Determine the (x, y) coordinate at the center of the cell enclosing the given text.  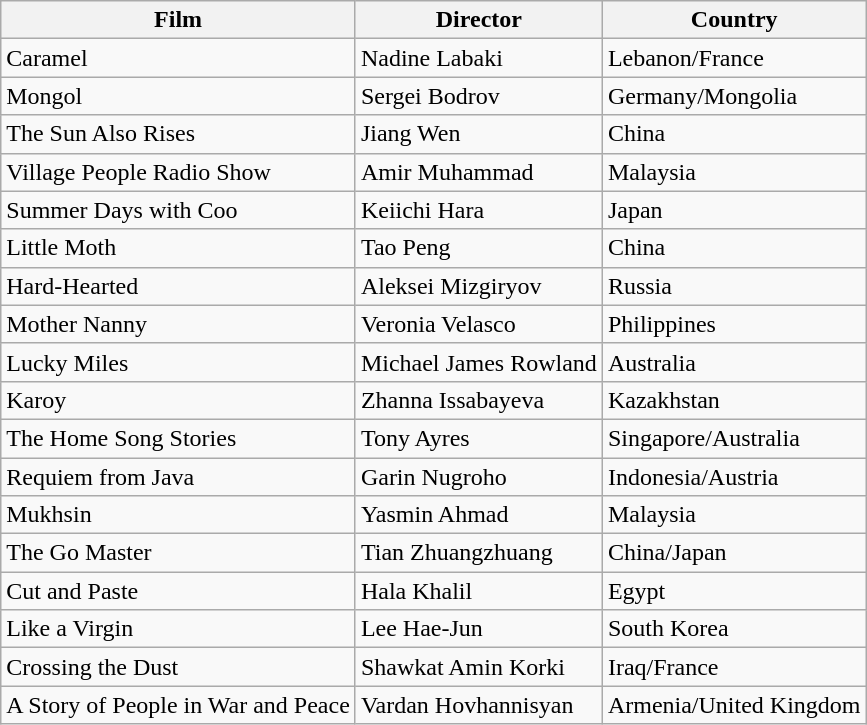
Yasmin Ahmad (478, 515)
Film (178, 20)
Keiichi Hara (478, 210)
China/Japan (734, 553)
Garin Nugroho (478, 477)
Indonesia/Austria (734, 477)
Summer Days with Coo (178, 210)
Japan (734, 210)
Tony Ayres (478, 438)
Australia (734, 362)
Jiang Wen (478, 134)
Mongol (178, 96)
Hard-Hearted (178, 286)
Crossing the Dust (178, 667)
Egypt (734, 591)
Cut and Paste (178, 591)
Russia (734, 286)
Sergei Bodrov (478, 96)
The Home Song Stories (178, 438)
South Korea (734, 629)
Aleksei Mizgiryov (478, 286)
Tian Zhuangzhuang (478, 553)
Hala Khalil (478, 591)
Little Moth (178, 248)
The Sun Also Rises (178, 134)
Like a Virgin (178, 629)
Vardan Hovhannisyan (478, 705)
Nadine Labaki (478, 58)
Tao Peng (478, 248)
Lee Hae-Jun (478, 629)
Mukhsin (178, 515)
Mother Nanny (178, 324)
Iraq/France (734, 667)
Shawkat Amin Korki (478, 667)
Kazakhstan (734, 400)
Caramel (178, 58)
Lucky Miles (178, 362)
Armenia/United Kingdom (734, 705)
Lebanon/France (734, 58)
Amir Muhammad (478, 172)
Karoy (178, 400)
Country (734, 20)
Philippines (734, 324)
Requiem from Java (178, 477)
Michael James Rowland (478, 362)
Director (478, 20)
Singapore/Australia (734, 438)
Germany/Mongolia (734, 96)
Veronia Velasco (478, 324)
A Story of People in War and Peace (178, 705)
The Go Master (178, 553)
Zhanna Issabayeva (478, 400)
Village People Radio Show (178, 172)
